Detect which cell encompasses the target text, then output its (X, Y) center coordinate. 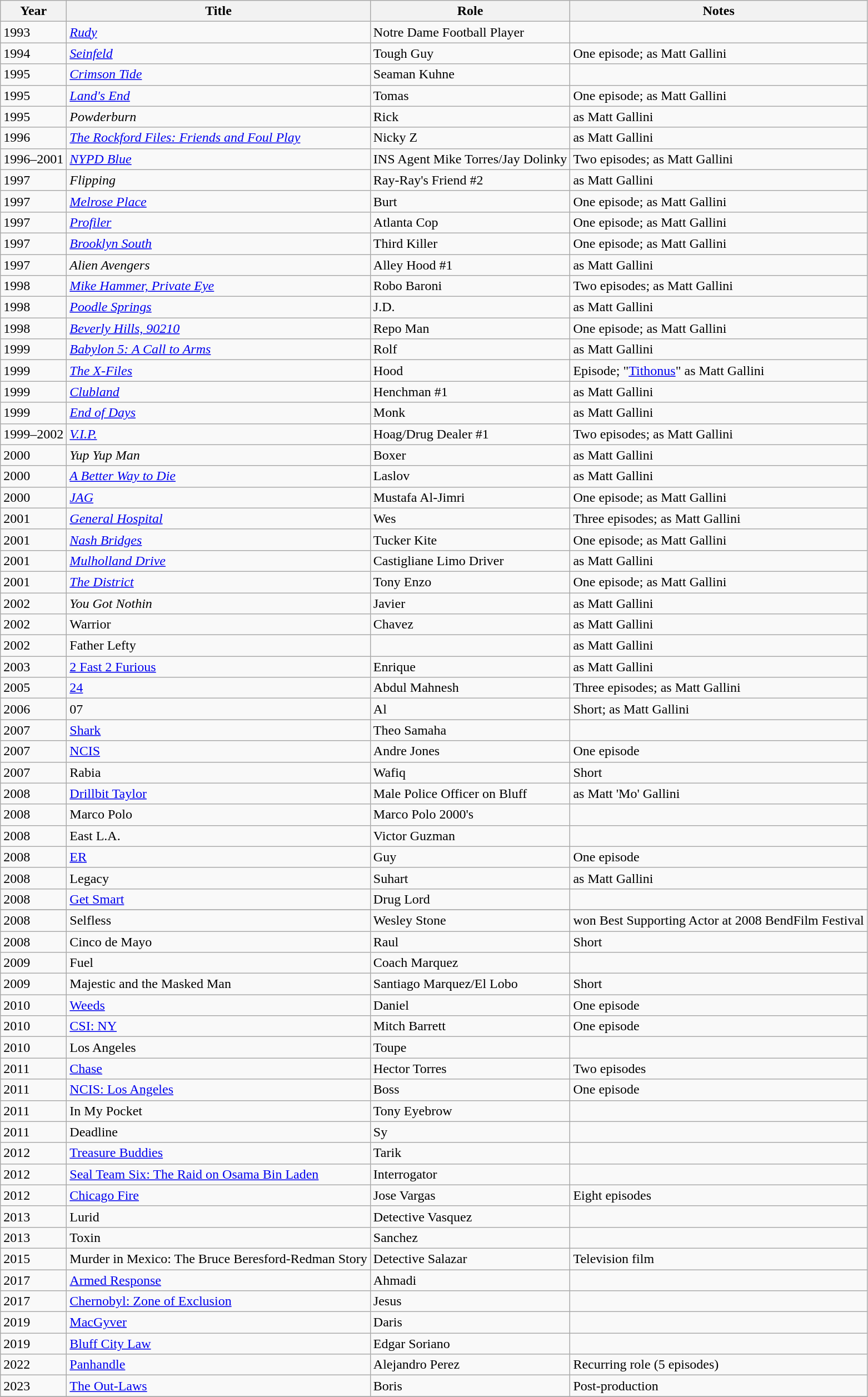
Two episodes (719, 1069)
Wesley Stone (470, 920)
Get Smart (218, 899)
Burt (470, 201)
NCIS (218, 751)
ER (218, 857)
Drug Lord (470, 899)
Cinco de Mayo (218, 942)
Hector Torres (470, 1069)
Alien Avengers (218, 265)
Chase (218, 1069)
Boxer (470, 455)
Third Killer (470, 243)
Powderburn (218, 117)
The Rockford Files: Friends and Foul Play (218, 138)
1993 (33, 32)
Majestic and the Masked Man (218, 984)
Edgar Soriano (470, 1344)
Santiago Marquez/El Lobo (470, 984)
Notes (719, 11)
Notre Dame Football Player (470, 32)
Warrior (218, 625)
CSI: NY (218, 1026)
Alejandro Perez (470, 1365)
Eight episodes (719, 1195)
Los Angeles (218, 1047)
Abdul Mahnesh (470, 688)
Episode; "Tithonus" as Matt Gallini (719, 371)
Interrogator (470, 1174)
1996 (33, 138)
Hoag/Drug Dealer #1 (470, 434)
INS Agent Mike Torres/Jay Dolinky (470, 159)
Drillbit Taylor (218, 794)
Post-production (719, 1386)
Robo Baroni (470, 286)
Alley Hood #1 (470, 265)
Treasure Buddies (218, 1153)
Crimson Tide (218, 74)
End of Days (218, 413)
Theo Samaha (470, 730)
Guy (470, 857)
Daris (470, 1323)
1999–2002 (33, 434)
Mike Hammer, Private Eye (218, 286)
Hood (470, 371)
JAG (218, 497)
Selfless (218, 920)
Boss (470, 1090)
Wes (470, 518)
Year (33, 11)
Short; as Matt Gallini (719, 709)
Nicky Z (470, 138)
The X-Files (218, 371)
Male Police Officer on Bluff (470, 794)
won Best Supporting Actor at 2008 BendFilm Festival (719, 920)
07 (218, 709)
Tony Eyebrow (470, 1111)
1996–2001 (33, 159)
Ray-Ray's Friend #2 (470, 180)
NYPD Blue (218, 159)
Enrique (470, 667)
Daniel (470, 1005)
Poodle Springs (218, 307)
Coach Marquez (470, 963)
Jose Vargas (470, 1195)
Murder in Mexico: The Bruce Beresford-Redman Story (218, 1259)
2023 (33, 1386)
Fuel (218, 963)
Babylon 5: A Call to Arms (218, 350)
24 (218, 688)
Toupe (470, 1047)
Mustafa Al-Jimri (470, 497)
2003 (33, 667)
Nash Bridges (218, 540)
Repo Man (470, 328)
Laslov (470, 476)
Victor Guzman (470, 836)
Wafiq (470, 772)
Chernobyl: Zone of Exclusion (218, 1301)
Tucker Kite (470, 540)
Legacy (218, 878)
The District (218, 582)
Brooklyn South (218, 243)
Andre Jones (470, 751)
NCIS: Los Angeles (218, 1090)
Boris (470, 1386)
Sanchez (470, 1238)
Recurring role (5 episodes) (719, 1365)
Flipping (218, 180)
A Better Way to Die (218, 476)
You Got Nothin (218, 603)
Bluff City Law (218, 1344)
The Out-Laws (218, 1386)
Henchman #1 (470, 392)
Land's End (218, 96)
Role (470, 11)
Deadline (218, 1132)
2 Fast 2 Furious (218, 667)
Rolf (470, 350)
2015 (33, 1259)
Mitch Barrett (470, 1026)
MacGyver (218, 1323)
In My Pocket (218, 1111)
J.D. (470, 307)
V.I.P. (218, 434)
Profiler (218, 222)
Castigliane Limo Driver (470, 561)
Melrose Place (218, 201)
2022 (33, 1365)
Lurid (218, 1216)
Suhart (470, 878)
Clubland (218, 392)
Beverly Hills, 90210 (218, 328)
as Matt 'Mo' Gallini (719, 794)
General Hospital (218, 518)
Al (470, 709)
Jesus (470, 1301)
Seaman Kuhne (470, 74)
Chicago Fire (218, 1195)
Javier (470, 603)
Television film (719, 1259)
2005 (33, 688)
Sy (470, 1132)
1994 (33, 53)
Chavez (470, 625)
Ahmadi (470, 1280)
Seinfeld (218, 53)
Panhandle (218, 1365)
Mulholland Drive (218, 561)
Weeds (218, 1005)
Tarik (470, 1153)
Shark (218, 730)
Title (218, 11)
East L.A. (218, 836)
Tony Enzo (470, 582)
Detective Salazar (470, 1259)
Yup Yup Man (218, 455)
Rabia (218, 772)
Rudy (218, 32)
Marco Polo 2000's (470, 815)
Tomas (470, 96)
Detective Vasquez (470, 1216)
Marco Polo (218, 815)
Armed Response (218, 1280)
Toxin (218, 1238)
Seal Team Six: The Raid on Osama Bin Laden (218, 1174)
Raul (470, 942)
Tough Guy (470, 53)
2006 (33, 709)
Father Lefty (218, 646)
Monk (470, 413)
Atlanta Cop (470, 222)
Rick (470, 117)
